Locate the cell with the specified text and output its [X, Y] center coordinate. 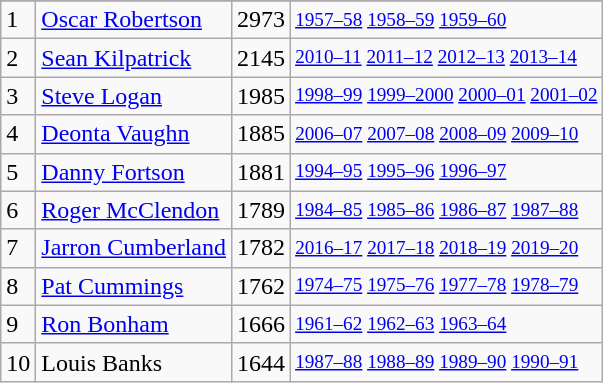
1644 [260, 362]
3 [18, 96]
1881 [260, 172]
2973 [260, 20]
Steve Logan [134, 96]
Oscar Robertson [134, 20]
1974–75 1975–76 1977–78 1978–79 [447, 286]
1985 [260, 96]
4 [18, 134]
1998–99 1999–2000 2000–01 2001–02 [447, 96]
Roger McClendon [134, 210]
1885 [260, 134]
6 [18, 210]
7 [18, 248]
1987–88 1988–89 1989–90 1990–91 [447, 362]
2010–11 2011–12 2012–13 2013–14 [447, 58]
1789 [260, 210]
1782 [260, 248]
5 [18, 172]
2 [18, 58]
2145 [260, 58]
Sean Kilpatrick [134, 58]
2016–17 2017–18 2018–19 2019–20 [447, 248]
8 [18, 286]
1984–85 1985–86 1986–87 1987–88 [447, 210]
10 [18, 362]
Jarron Cumberland [134, 248]
Deonta Vaughn [134, 134]
2006–07 2007–08 2008–09 2009–10 [447, 134]
1957–58 1958–59 1959–60 [447, 20]
1762 [260, 286]
1994–95 1995–96 1996–97 [447, 172]
1666 [260, 324]
Ron Bonham [134, 324]
Danny Fortson [134, 172]
Pat Cummings [134, 286]
1 [18, 20]
1961–62 1962–63 1963–64 [447, 324]
9 [18, 324]
Louis Banks [134, 362]
